Output the [x, y] coordinate of the center of the cell containing the given text.  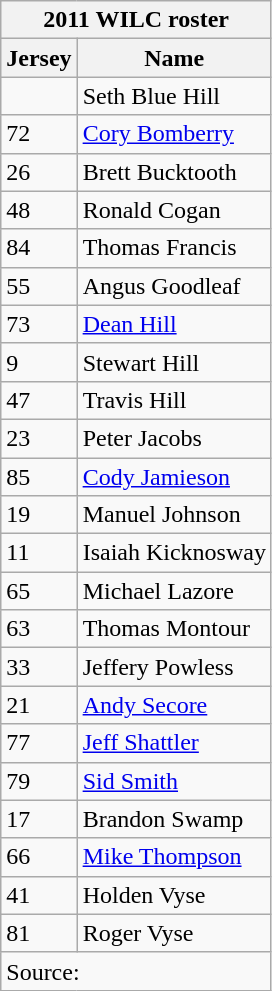
Source: [136, 971]
Sid Smith [174, 781]
Roger Vyse [174, 933]
21 [39, 705]
41 [39, 895]
77 [39, 743]
Cody Jamieson [174, 477]
65 [39, 591]
81 [39, 933]
Stewart Hill [174, 362]
Peter Jacobs [174, 438]
Isaiah Kicknosway [174, 553]
Travis Hill [174, 400]
Michael Lazore [174, 591]
Thomas Montour [174, 629]
73 [39, 324]
Angus Goodleaf [174, 286]
72 [39, 134]
Dean Hill [174, 324]
11 [39, 553]
Mike Thompson [174, 857]
9 [39, 362]
66 [39, 857]
85 [39, 477]
23 [39, 438]
Seth Blue Hill [174, 96]
Cory Bomberry [174, 134]
Jeffery Powless [174, 667]
84 [39, 248]
Andy Secore [174, 705]
Manuel Johnson [174, 515]
79 [39, 781]
Thomas Francis [174, 248]
Ronald Cogan [174, 210]
2011 WILC roster [136, 20]
55 [39, 286]
48 [39, 210]
17 [39, 819]
Jersey [39, 58]
63 [39, 629]
26 [39, 172]
Jeff Shattler [174, 743]
Name [174, 58]
Brett Bucktooth [174, 172]
19 [39, 515]
47 [39, 400]
Brandon Swamp [174, 819]
Holden Vyse [174, 895]
33 [39, 667]
